For the text-containing cell, return its midpoint in [x, y] coordinate format. 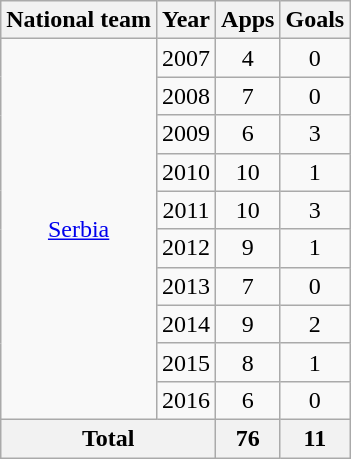
2016 [186, 400]
4 [248, 58]
Total [108, 438]
2009 [186, 134]
2013 [186, 286]
8 [248, 362]
2014 [186, 324]
76 [248, 438]
Goals [315, 20]
2008 [186, 96]
National team [79, 20]
2012 [186, 248]
Apps [248, 20]
Year [186, 20]
2010 [186, 172]
2015 [186, 362]
Serbia [79, 230]
2011 [186, 210]
11 [315, 438]
2 [315, 324]
2007 [186, 58]
